For the text-containing cell, return its midpoint in (X, Y) coordinate format. 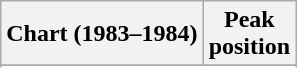
Chart (1983–1984) (102, 34)
Peakposition (249, 34)
